Output the [X, Y] coordinate of the center of the cell containing the given text.  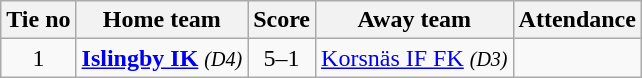
Tie no [38, 20]
1 [38, 58]
Islingby IK (D4) [162, 58]
Home team [162, 20]
5–1 [282, 58]
Korsnäs IF FK (D3) [415, 58]
Score [282, 20]
Away team [415, 20]
Attendance [577, 20]
